From the cell containing the given text, extract its center point as (X, Y) coordinate. 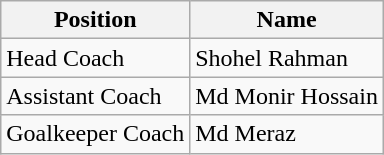
Name (287, 20)
Md Meraz (287, 134)
Assistant Coach (96, 96)
Position (96, 20)
Shohel Rahman (287, 58)
Md Monir Hossain (287, 96)
Head Coach (96, 58)
Goalkeeper Coach (96, 134)
